Detect which cell encompasses the target text, then output its (x, y) center coordinate. 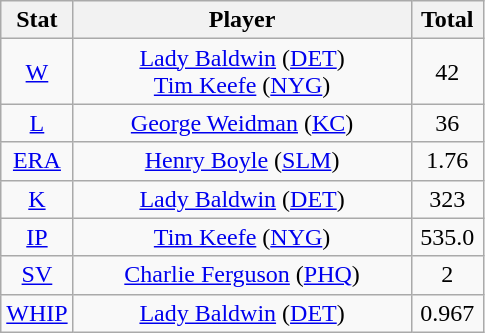
2 (447, 275)
Player (242, 20)
Stat (37, 20)
Tim Keefe (NYG) (242, 237)
323 (447, 199)
L (37, 123)
Lady Baldwin (DET)Tim Keefe (NYG) (242, 72)
W (37, 72)
WHIP (37, 313)
535.0 (447, 237)
Total (447, 20)
K (37, 199)
IP (37, 237)
42 (447, 72)
36 (447, 123)
ERA (37, 161)
Charlie Ferguson (PHQ) (242, 275)
Henry Boyle (SLM) (242, 161)
SV (37, 275)
George Weidman (KC) (242, 123)
1.76 (447, 161)
0.967 (447, 313)
